Find where the given text appears and provide that cell's center as [x, y] coordinate. 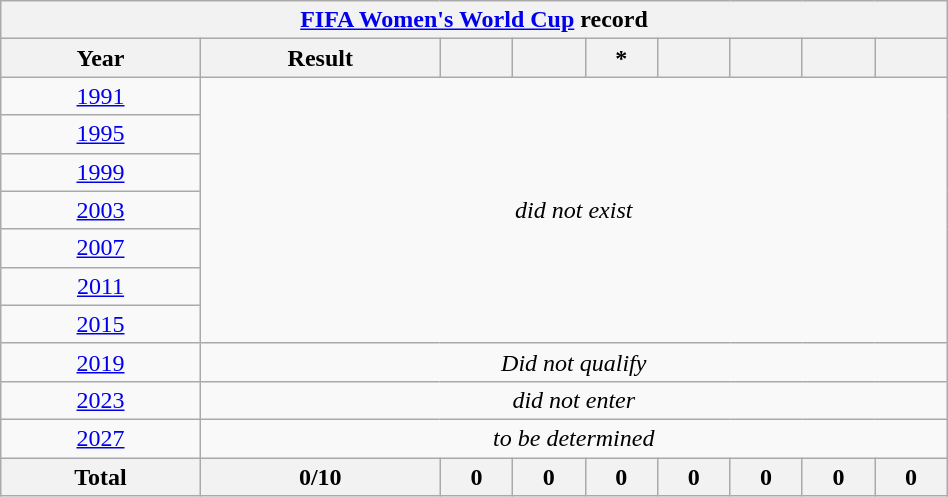
1995 [101, 134]
0/10 [320, 477]
2027 [101, 438]
did not exist [574, 210]
2019 [101, 362]
2023 [101, 400]
1991 [101, 96]
* [621, 58]
Result [320, 58]
2003 [101, 210]
2011 [101, 286]
2007 [101, 248]
Year [101, 58]
Did not qualify [574, 362]
Total [101, 477]
FIFA Women's World Cup record [474, 20]
did not enter [574, 400]
2015 [101, 324]
to be determined [574, 438]
1999 [101, 172]
